Locate the cell with the specified text and output its [x, y] center coordinate. 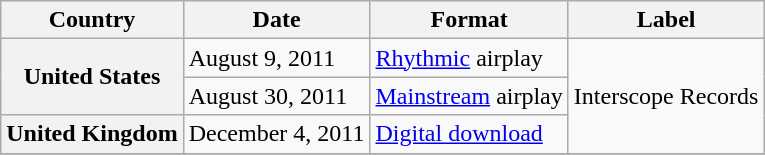
August 9, 2011 [276, 58]
United States [92, 77]
Mainstream airplay [469, 96]
Format [469, 20]
Digital download [469, 134]
December 4, 2011 [276, 134]
Label [666, 20]
August 30, 2011 [276, 96]
Interscope Records [666, 96]
Country [92, 20]
Date [276, 20]
Rhythmic airplay [469, 58]
United Kingdom [92, 134]
